From the cell containing the given text, extract its center point as [x, y] coordinate. 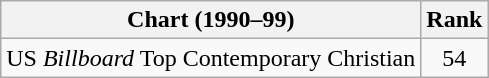
Rank [454, 20]
Chart (1990–99) [211, 20]
US Billboard Top Contemporary Christian [211, 58]
54 [454, 58]
